For the text-containing cell, return its midpoint in [x, y] coordinate format. 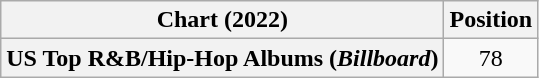
78 [491, 58]
Chart (2022) [222, 20]
Position [491, 20]
US Top R&B/Hip-Hop Albums (Billboard) [222, 58]
